Identify which cell holds the provided text, then report its (x, y) central coordinate. 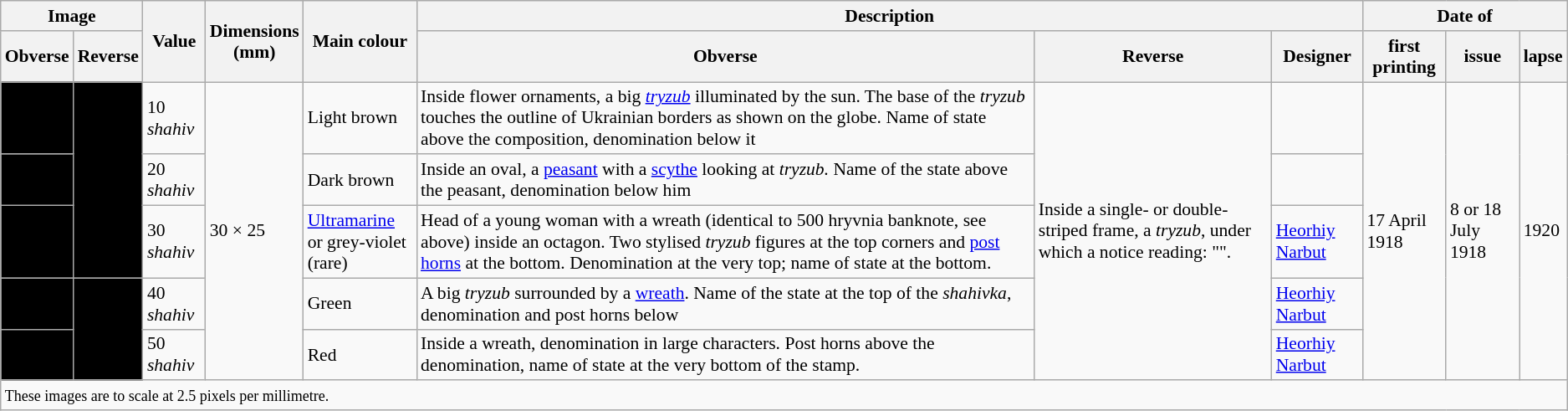
Inside an oval, a peasant with a scythe looking at tryzub. Name of the state above the peasant, denomination below him (726, 181)
8 or 18 July 1918 (1483, 231)
20 shahiv (174, 181)
issue (1483, 57)
Green (360, 303)
Red (360, 355)
Value (174, 42)
A big tryzub surrounded by a wreath. Name of the state at the top of the shahivka, denomination and post horns below (726, 303)
50 shahiv (174, 355)
lapse (1544, 57)
30 × 25 (254, 231)
These images are to scale at 2.5 pixels per millimetre. (784, 396)
Main colour (360, 42)
Description (890, 16)
40 shahiv (174, 303)
Inside a single- or double-striped frame, a tryzub, under which a notice reading: "". (1153, 231)
Image (72, 16)
Inside a wreath, denomination in large characters. Post horns above the denomination, name of state at the very bottom of the stamp. (726, 355)
30 shahiv (174, 243)
Ultramarineor grey-violet (rare) (360, 243)
17 April 1918 (1404, 231)
Dark brown (360, 181)
Dimensions(mm) (254, 42)
10 shahiv (174, 119)
first printing (1404, 57)
Light brown (360, 119)
1920 (1544, 231)
Date of (1464, 16)
Designer (1318, 57)
